Scan for the cell matching the given text and deliver its [X, Y] coordinate at center. 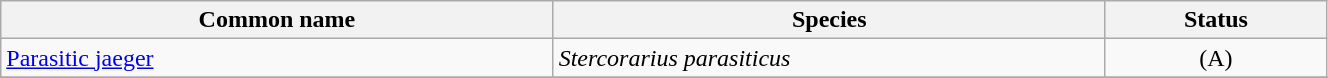
(A) [1216, 58]
Species [829, 20]
Status [1216, 20]
Stercorarius parasiticus [829, 58]
Parasitic jaeger [277, 58]
Common name [277, 20]
